Pinpoint the cell where the given text exists, returning its (x, y) midpoint coordinate. 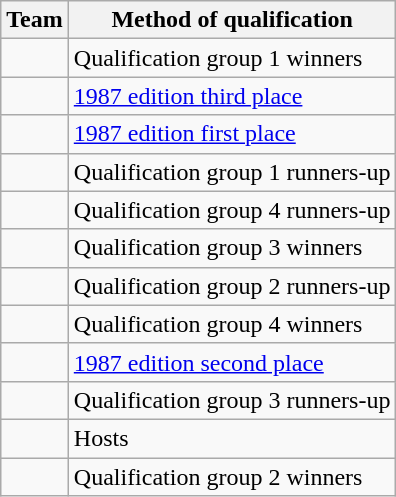
Qualification group 3 runners-up (232, 400)
1987 edition first place (232, 134)
1987 edition third place (232, 96)
Hosts (232, 438)
Qualification group 3 winners (232, 248)
Method of qualification (232, 20)
Qualification group 2 winners (232, 477)
1987 edition second place (232, 362)
Qualification group 2 runners-up (232, 286)
Qualification group 4 runners-up (232, 210)
Qualification group 1 runners-up (232, 172)
Qualification group 4 winners (232, 324)
Qualification group 1 winners (232, 58)
Team (35, 20)
